Identify which cell holds the provided text, then report its (X, Y) central coordinate. 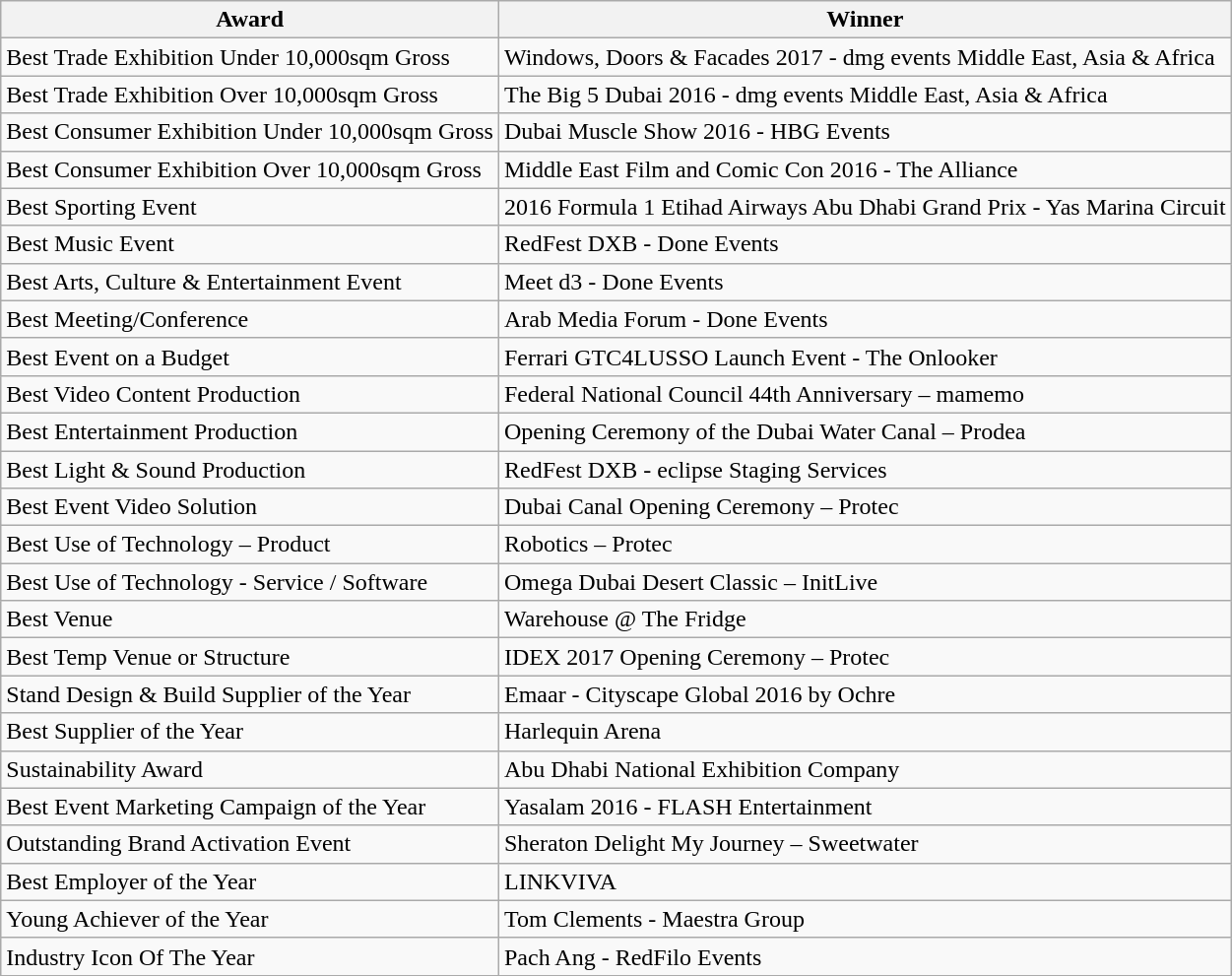
Best Event Video Solution (250, 507)
Best Consumer Exhibition Under 10,000sqm Gross (250, 132)
Sustainability Award (250, 769)
Warehouse @ The Fridge (865, 619)
Windows, Doors & Facades 2017 - dmg events Middle East, Asia & Africa (865, 57)
Robotics – Protec (865, 545)
Outstanding Brand Activation Event (250, 844)
Middle East Film and Comic Con 2016 - The Alliance (865, 169)
Best Light & Sound Production (250, 470)
Best Venue (250, 619)
Meet d3 - Done Events (865, 282)
Best Event on a Budget (250, 357)
Winner (865, 20)
RedFest DXB - eclipse Staging Services (865, 470)
Opening Ceremony of the Dubai Water Canal – Prodea (865, 431)
Young Achiever of the Year (250, 919)
Sheraton Delight My Journey – Sweetwater (865, 844)
Tom Clements - Maestra Group (865, 919)
Pach Ang - RedFilo Events (865, 956)
IDEX 2017 Opening Ceremony – Protec (865, 657)
Award (250, 20)
Best Use of Technology - Service / Software (250, 582)
Harlequin Arena (865, 732)
Industry Icon Of The Year (250, 956)
Omega Dubai Desert Classic – InitLive (865, 582)
RedFest DXB - Done Events (865, 244)
Emaar - Cityscape Global 2016 by Ochre (865, 694)
Best Temp Venue or Structure (250, 657)
LINKVIVA (865, 881)
Arab Media Forum - Done Events (865, 319)
Best Video Content Production (250, 394)
Best Trade Exhibition Over 10,000sqm Gross (250, 95)
Yasalam 2016 - FLASH Entertainment (865, 807)
Dubai Muscle Show 2016 - HBG Events (865, 132)
Best Sporting Event (250, 207)
Best Music Event (250, 244)
Best Supplier of the Year (250, 732)
Best Employer of the Year (250, 881)
Best Event Marketing Campaign of the Year (250, 807)
Federal National Council 44th Anniversary – mamemo (865, 394)
Best Use of Technology – Product (250, 545)
Best Meeting/Conference (250, 319)
The Big 5 Dubai 2016 - dmg events Middle East, Asia & Africa (865, 95)
Best Trade Exhibition Under 10,000sqm Gross (250, 57)
Ferrari GTC4LUSSO Launch Event - The Onlooker (865, 357)
Best Consumer Exhibition Over 10,000sqm Gross (250, 169)
Best Entertainment Production (250, 431)
Dubai Canal Opening Ceremony – Protec (865, 507)
Best Arts, Culture & Entertainment Event (250, 282)
2016 Formula 1 Etihad Airways Abu Dhabi Grand Prix - Yas Marina Circuit (865, 207)
Stand Design & Build Supplier of the Year (250, 694)
Abu Dhabi National Exhibition Company (865, 769)
